From the cell containing the given text, extract its center point as (x, y) coordinate. 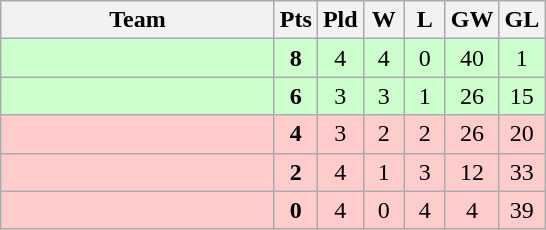
GW (472, 20)
Team (138, 20)
40 (472, 58)
15 (522, 96)
8 (296, 58)
20 (522, 134)
33 (522, 172)
Pts (296, 20)
12 (472, 172)
6 (296, 96)
W (384, 20)
L (424, 20)
39 (522, 210)
Pld (340, 20)
GL (522, 20)
